For the text-containing cell, return its midpoint in [x, y] coordinate format. 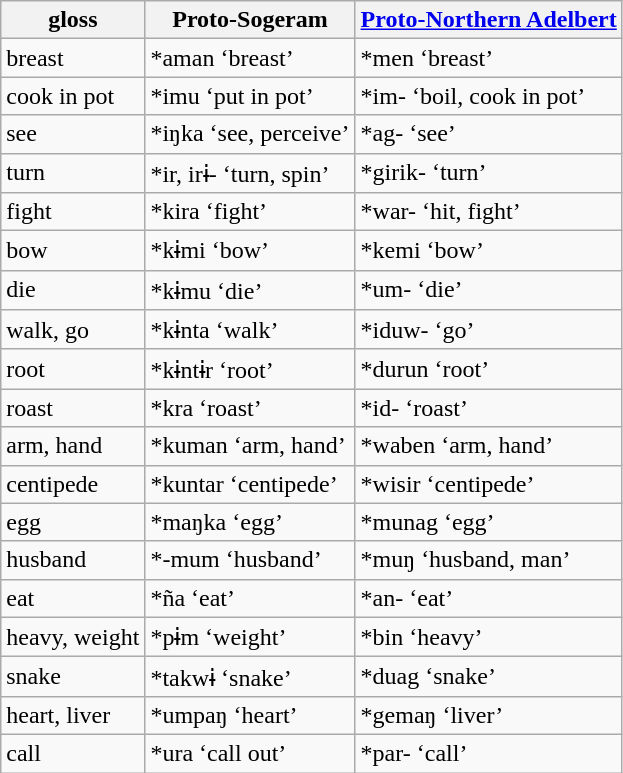
arm, hand [73, 446]
*kira ‘fight’ [250, 212]
*kɨntɨr ‘root’ [250, 369]
*gemaŋ ‘liver’ [488, 715]
*maŋka ‘egg’ [250, 522]
walk, go [73, 330]
turn [73, 173]
*girik- ‘turn’ [488, 173]
*ag- ‘see’ [488, 134]
*umpaŋ ‘heart’ [250, 715]
die [73, 290]
*kemi ‘bow’ [488, 251]
*iduw- ‘go’ [488, 330]
cook in pot [73, 96]
*pɨm ‘weight’ [250, 637]
Proto-Northern Adelbert [488, 20]
*ña ‘eat’ [250, 598]
*imu ‘put in pot’ [250, 96]
heavy, weight [73, 637]
*durun ‘root’ [488, 369]
*wisir ‘centipede’ [488, 484]
Proto-Sogeram [250, 20]
*im- ‘boil, cook in pot’ [488, 96]
*war- ‘hit, fight’ [488, 212]
eat [73, 598]
husband [73, 560]
*men ‘breast’ [488, 58]
fight [73, 212]
heart, liver [73, 715]
*bin ‘heavy’ [488, 637]
*kra ‘roast’ [250, 408]
*duag ‘snake’ [488, 677]
bow [73, 251]
root [73, 369]
snake [73, 677]
*kɨmi ‘bow’ [250, 251]
*kɨmu ‘die’ [250, 290]
*an- ‘eat’ [488, 598]
see [73, 134]
roast [73, 408]
*kɨnta ‘walk’ [250, 330]
*-mum ‘husband’ [250, 560]
centipede [73, 484]
*id- ‘roast’ [488, 408]
*ura ‘call out’ [250, 753]
*kuntar ‘centipede’ [250, 484]
*waben ‘arm, hand’ [488, 446]
call [73, 753]
*takwɨ ‘snake’ [250, 677]
gloss [73, 20]
*aman ‘breast’ [250, 58]
*ir, irɨ- ‘turn, spin’ [250, 173]
*par- ‘call’ [488, 753]
*muŋ ‘husband, man’ [488, 560]
breast [73, 58]
*um- ‘die’ [488, 290]
egg [73, 522]
*kuman ‘arm, hand’ [250, 446]
*iŋka ‘see, perceive’ [250, 134]
*munag ‘egg’ [488, 522]
